Provide the [X, Y] coordinate of the cell's center where the given text is located.  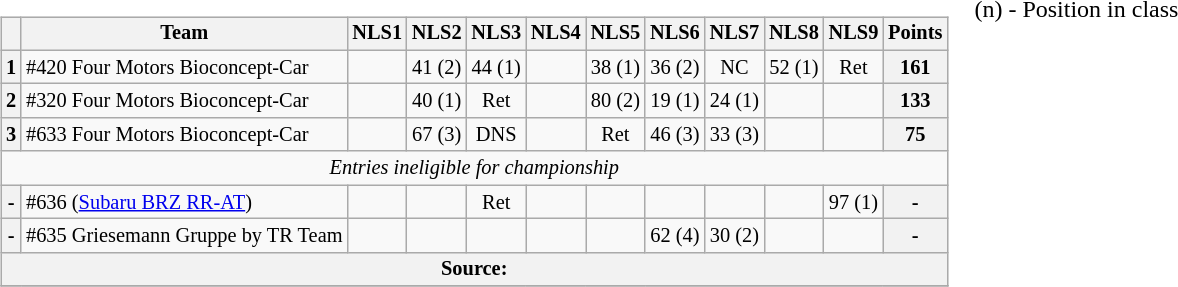
30 (2) [735, 236]
80 (2) [616, 101]
#635 Griesemann Gruppe by TR Team [184, 236]
NLS1 [377, 34]
3 [11, 135]
161 [915, 67]
DNS [496, 135]
NLS4 [556, 34]
NLS7 [735, 34]
NLS3 [496, 34]
NLS2 [437, 34]
46 (3) [675, 135]
19 (1) [675, 101]
75 [915, 135]
133 [915, 101]
36 (2) [675, 67]
NLS6 [675, 34]
NC [735, 67]
NLS9 [854, 34]
38 (1) [616, 67]
#320 Four Motors Bioconcept-Car [184, 101]
Entries ineligible for championship [474, 168]
41 (2) [437, 67]
#420 Four Motors Bioconcept-Car [184, 67]
#633 Four Motors Bioconcept-Car [184, 135]
44 (1) [496, 67]
52 (1) [794, 67]
Points [915, 34]
1 [11, 67]
Source: [474, 269]
24 (1) [735, 101]
33 (3) [735, 135]
67 (3) [437, 135]
2 [11, 101]
NLS8 [794, 34]
NLS5 [616, 34]
62 (4) [675, 236]
40 (1) [437, 101]
Team [184, 34]
#636 (Subaru BRZ RR-AT) [184, 202]
97 (1) [854, 202]
